Return [X, Y] of the center of cell containing provided text 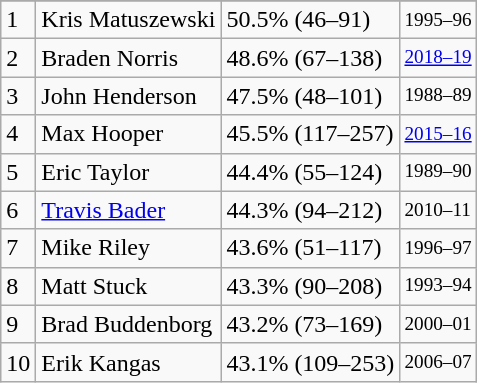
Kris Matuszewski [128, 20]
Mike Riley [128, 248]
Eric Taylor [128, 172]
50.5% (46–91) [310, 20]
1996–97 [438, 248]
47.5% (48–101) [310, 96]
9 [18, 324]
6 [18, 210]
7 [18, 248]
Travis Bader [128, 210]
2010–11 [438, 210]
5 [18, 172]
Matt Stuck [128, 286]
45.5% (117–257) [310, 134]
48.6% (67–138) [310, 58]
2006–07 [438, 362]
2000–01 [438, 324]
2018–19 [438, 58]
8 [18, 286]
43.1% (109–253) [310, 362]
2 [18, 58]
1 [18, 20]
Braden Norris [128, 58]
2015–16 [438, 134]
Erik Kangas [128, 362]
10 [18, 362]
44.4% (55–124) [310, 172]
John Henderson [128, 96]
43.6% (51–117) [310, 248]
1995–96 [438, 20]
1989–90 [438, 172]
43.3% (90–208) [310, 286]
4 [18, 134]
1988–89 [438, 96]
43.2% (73–169) [310, 324]
Brad Buddenborg [128, 324]
44.3% (94–212) [310, 210]
3 [18, 96]
Max Hooper [128, 134]
1993–94 [438, 286]
